From the cell containing the given text, extract its center point as (X, Y) coordinate. 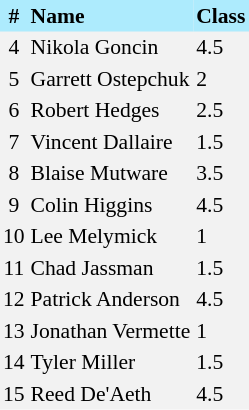
Jonathan Vermette (111, 331)
14 (14, 362)
Tyler Miller (111, 362)
12 (14, 300)
15 (14, 394)
5 (14, 79)
2 (220, 79)
Reed De'Aeth (111, 394)
9 (14, 205)
Lee Melymick (111, 236)
Chad Jassman (111, 268)
10 (14, 236)
7 (14, 142)
# (14, 16)
Garrett Ostepchuk (111, 79)
Colin Higgins (111, 205)
11 (14, 268)
Vincent Dallaire (111, 142)
4 (14, 48)
Blaise Mutware (111, 174)
Class (220, 16)
6 (14, 110)
13 (14, 331)
3.5 (220, 174)
Patrick Anderson (111, 300)
Nikola Goncin (111, 48)
8 (14, 174)
Name (111, 16)
Robert Hedges (111, 110)
2.5 (220, 110)
